Determine the (X, Y) coordinate at the center of the cell enclosing the given text.  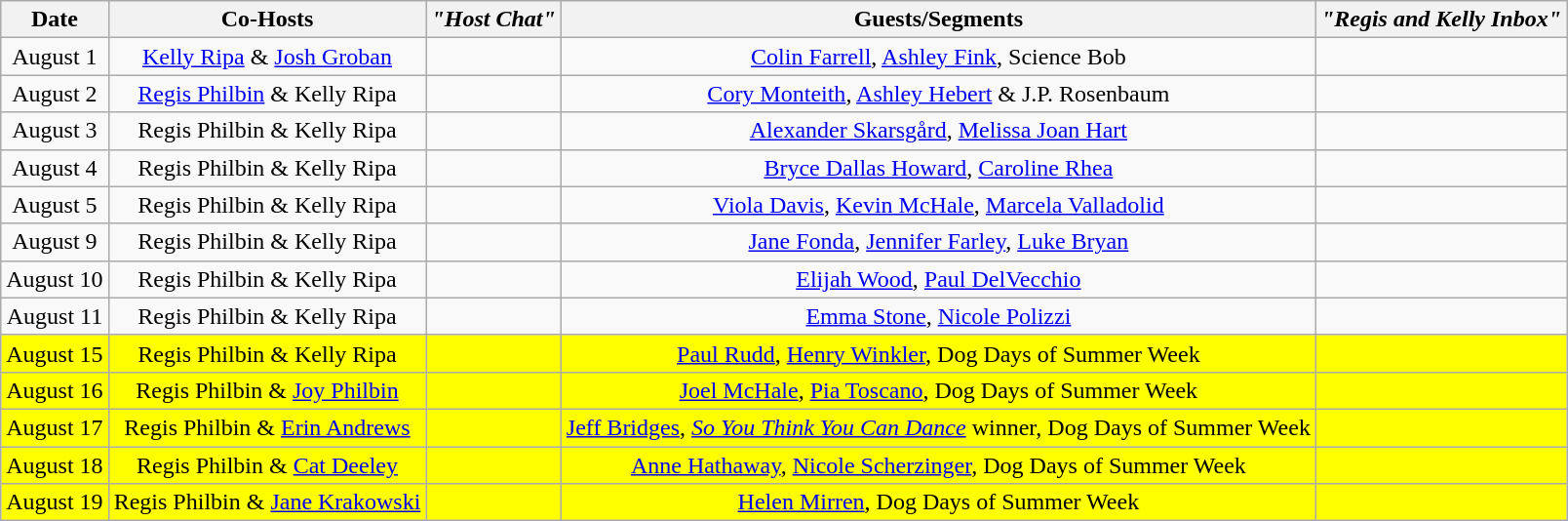
August 11 (55, 316)
August 2 (55, 94)
Alexander Skarsgård, Melissa Joan Hart (938, 131)
Regis Philbin & Cat Deeley (267, 465)
Elijah Wood, Paul DelVecchio (938, 279)
"Regis and Kelly Inbox" (1441, 20)
August 9 (55, 242)
Cory Monteith, Ashley Hebert & J.P. Rosenbaum (938, 94)
Co-Hosts (267, 20)
August 3 (55, 131)
Viola Davis, Kevin McHale, Marcela Valladolid (938, 205)
Anne Hathaway, Nicole Scherzinger, Dog Days of Summer Week (938, 465)
August 17 (55, 427)
Joel McHale, Pia Toscano, Dog Days of Summer Week (938, 390)
Regis Philbin & Erin Andrews (267, 427)
Regis Philbin & Jane Krakowski (267, 502)
August 4 (55, 168)
August 10 (55, 279)
Jeff Bridges, So You Think You Can Dance winner, Dog Days of Summer Week (938, 427)
August 19 (55, 502)
Emma Stone, Nicole Polizzi (938, 316)
August 18 (55, 465)
Colin Farrell, Ashley Fink, Science Bob (938, 57)
Paul Rudd, Henry Winkler, Dog Days of Summer Week (938, 353)
Date (55, 20)
Jane Fonda, Jennifer Farley, Luke Bryan (938, 242)
Guests/Segments (938, 20)
August 15 (55, 353)
Bryce Dallas Howard, Caroline Rhea (938, 168)
Regis Philbin & Joy Philbin (267, 390)
August 1 (55, 57)
Kelly Ripa & Josh Groban (267, 57)
"Host Chat" (493, 20)
August 16 (55, 390)
Helen Mirren, Dog Days of Summer Week (938, 502)
August 5 (55, 205)
